From the cell containing the given text, extract its center point as (x, y) coordinate. 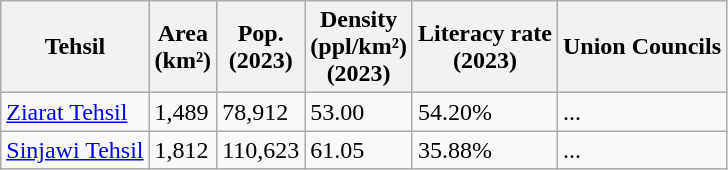
53.00 (359, 112)
Tehsil (75, 47)
78,912 (261, 112)
35.88% (484, 150)
Area(km²) (183, 47)
110,623 (261, 150)
Density(ppl/km²)(2023) (359, 47)
1,489 (183, 112)
Pop.(2023) (261, 47)
Union Councils (642, 47)
61.05 (359, 150)
Sinjawi Tehsil (75, 150)
54.20% (484, 112)
Ziarat Tehsil (75, 112)
1,812 (183, 150)
Literacy rate(2023) (484, 47)
